Extract the (x, y) coordinate from the center of the cell holding the provided text.  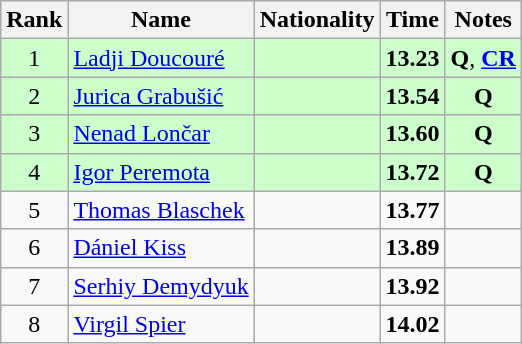
Nenad Lončar (161, 134)
Notes (483, 20)
8 (34, 324)
Nationality (317, 20)
Q, CR (483, 58)
2 (34, 96)
13.77 (412, 210)
7 (34, 286)
13.89 (412, 248)
13.54 (412, 96)
1 (34, 58)
13.23 (412, 58)
13.92 (412, 286)
Dániel Kiss (161, 248)
Serhiy Demydyuk (161, 286)
Ladji Doucouré (161, 58)
Thomas Blaschek (161, 210)
3 (34, 134)
13.72 (412, 172)
4 (34, 172)
5 (34, 210)
Name (161, 20)
6 (34, 248)
Virgil Spier (161, 324)
13.60 (412, 134)
Jurica Grabušić (161, 96)
14.02 (412, 324)
Rank (34, 20)
Igor Peremota (161, 172)
Time (412, 20)
